Output the [x, y] coordinate of the center of the cell containing the given text.  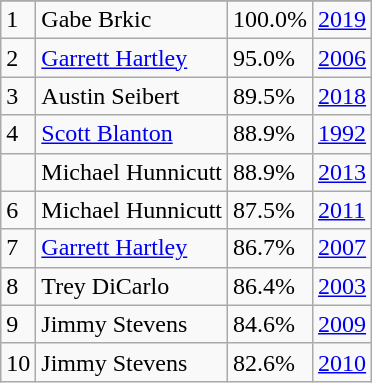
2007 [342, 248]
2003 [342, 286]
2013 [342, 172]
6 [18, 210]
2010 [342, 362]
3 [18, 96]
2011 [342, 210]
82.6% [270, 362]
89.5% [270, 96]
1 [18, 20]
1992 [342, 134]
2009 [342, 324]
Trey DiCarlo [132, 286]
2006 [342, 58]
8 [18, 286]
10 [18, 362]
2 [18, 58]
Austin Seibert [132, 96]
84.6% [270, 324]
100.0% [270, 20]
7 [18, 248]
87.5% [270, 210]
86.7% [270, 248]
86.4% [270, 286]
Scott Blanton [132, 134]
4 [18, 134]
2018 [342, 96]
2019 [342, 20]
9 [18, 324]
Gabe Brkic [132, 20]
95.0% [270, 58]
